Return the (x, y) coordinate for the center point of the cell that contains the specified text.  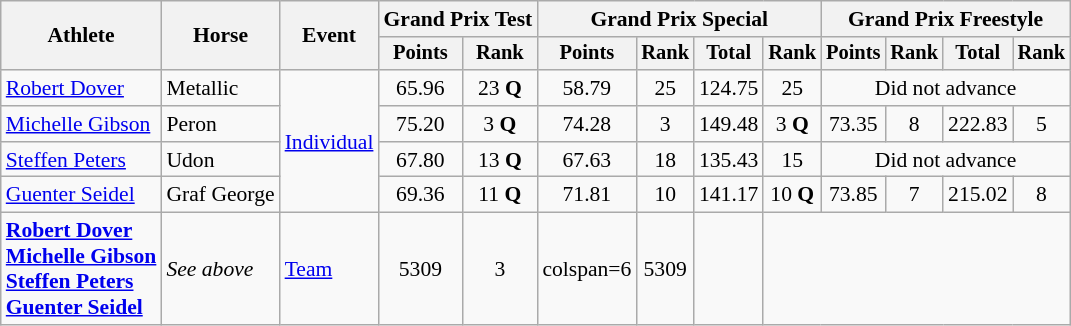
7 (914, 195)
Event (330, 36)
Grand Prix Test (458, 19)
Grand Prix Special (679, 19)
10 Q (792, 195)
65.96 (420, 88)
71.81 (586, 195)
141.17 (728, 195)
Individual (330, 141)
13 Q (500, 160)
5 (1042, 124)
74.28 (586, 124)
Metallic (220, 88)
Steffen Peters (82, 160)
Team (330, 269)
Athlete (82, 36)
Robert DoverMichelle GibsonSteffen PetersGuenter Seidel (82, 269)
11 Q (500, 195)
124.75 (728, 88)
69.36 (420, 195)
75.20 (420, 124)
Guenter Seidel (82, 195)
222.83 (978, 124)
15 (792, 160)
10 (665, 195)
215.02 (978, 195)
23 Q (500, 88)
Robert Dover (82, 88)
73.35 (853, 124)
Grand Prix Freestyle (946, 19)
Peron (220, 124)
See above (220, 269)
Udon (220, 160)
Graf George (220, 195)
67.80 (420, 160)
Horse (220, 36)
73.85 (853, 195)
Michelle Gibson (82, 124)
135.43 (728, 160)
58.79 (586, 88)
149.48 (728, 124)
colspan=6 (586, 269)
18 (665, 160)
67.63 (586, 160)
